Determine the (x, y) coordinate at the center of the cell enclosing the given text.  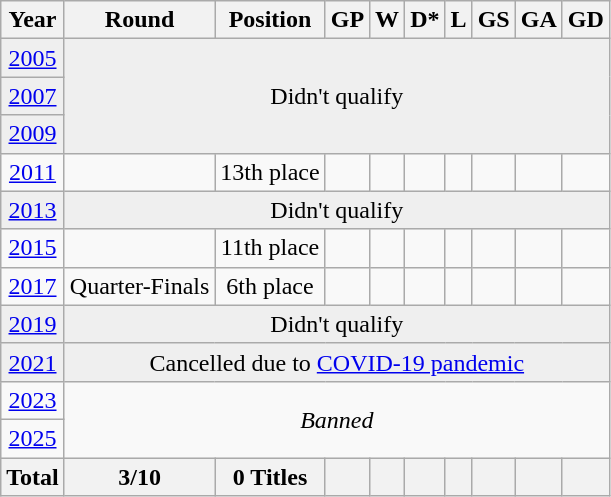
11th place (270, 248)
2021 (33, 362)
2009 (33, 134)
GS (494, 20)
6th place (270, 286)
D* (425, 20)
0 Titles (270, 477)
3/10 (140, 477)
2007 (33, 96)
W (388, 20)
2019 (33, 324)
Cancelled due to COVID-19 pandemic (336, 362)
Quarter-Finals (140, 286)
2017 (33, 286)
L (458, 20)
2011 (33, 172)
2015 (33, 248)
2013 (33, 210)
Banned (336, 419)
GA (538, 20)
2005 (33, 58)
2023 (33, 400)
Position (270, 20)
2025 (33, 438)
Total (33, 477)
GD (586, 20)
Round (140, 20)
13th place (270, 172)
GP (347, 20)
Year (33, 20)
